Scan for the cell matching the given text and deliver its (X, Y) coordinate at center. 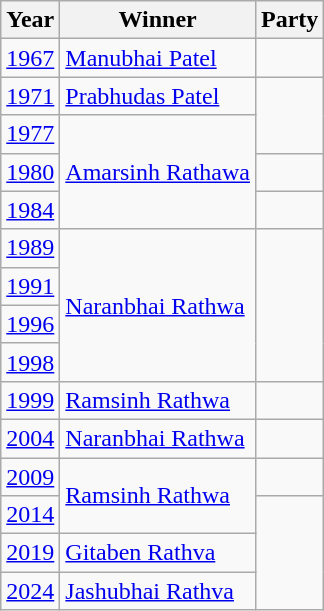
1967 (30, 58)
1998 (30, 362)
1989 (30, 248)
Jashubhai Rathva (158, 591)
1999 (30, 400)
1996 (30, 324)
1984 (30, 210)
Party (289, 20)
1991 (30, 286)
Winner (158, 20)
1980 (30, 172)
1977 (30, 134)
Gitaben Rathva (158, 553)
2004 (30, 438)
2024 (30, 591)
Amarsinh Rathawa (158, 172)
1971 (30, 96)
Manubhai Patel (158, 58)
2014 (30, 515)
Year (30, 20)
2009 (30, 477)
Prabhudas Patel (158, 96)
2019 (30, 553)
